Determine the [x, y] coordinate at the center of the cell enclosing the given text.  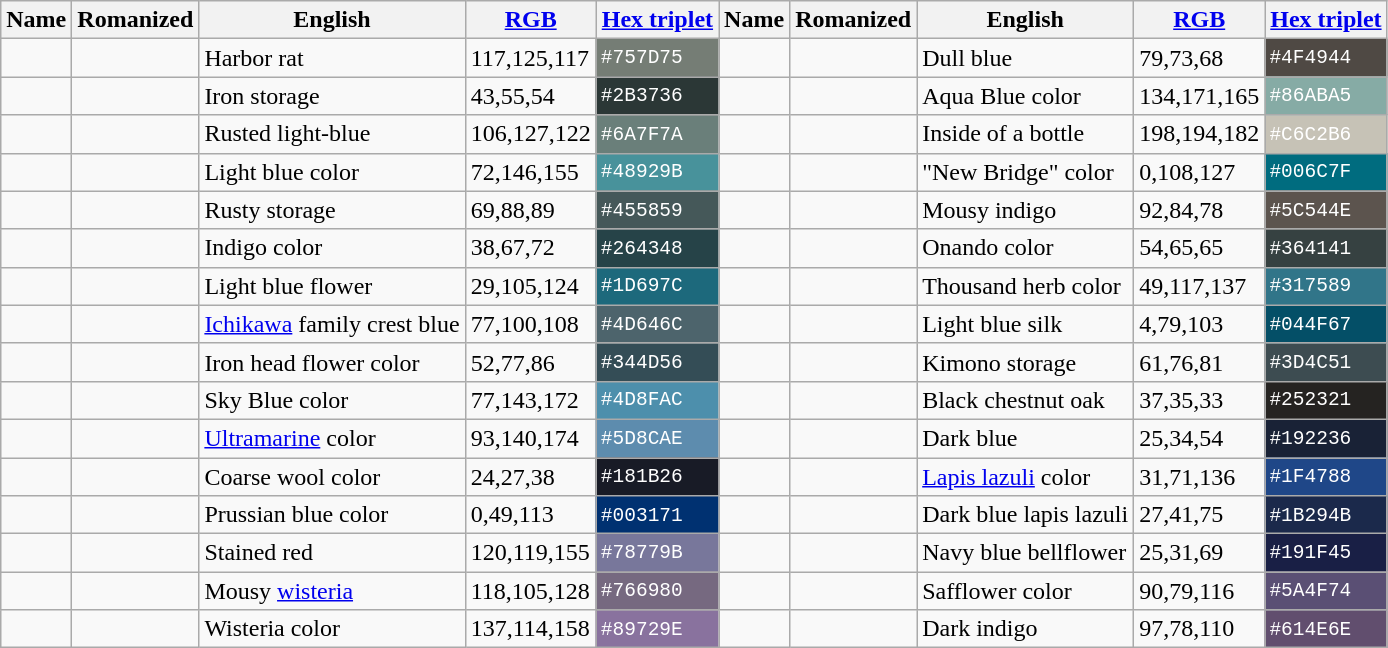
#48929B [657, 172]
#6A7F7A [657, 134]
Light blue color [332, 172]
#003171 [657, 515]
Thousand herb color [1026, 286]
#1D697C [657, 286]
134,171,165 [1200, 96]
#757D75 [657, 58]
54,65,65 [1200, 248]
Rusty storage [332, 210]
Aqua Blue color [1026, 96]
106,127,122 [530, 134]
#1B294B [1326, 515]
Onando color [1026, 248]
Sky Blue color [332, 400]
Dark blue lapis lazuli [1026, 515]
#614E6E [1326, 629]
Dark blue [1026, 438]
69,88,89 [530, 210]
25,34,54 [1200, 438]
25,31,69 [1200, 553]
Navy blue bellflower [1026, 553]
38,67,72 [530, 248]
#181B26 [657, 477]
#86ABA5 [1326, 96]
198,194,182 [1200, 134]
#1F4788 [1326, 477]
#5A4F74 [1326, 591]
#78779B [657, 553]
49,117,137 [1200, 286]
Light blue flower [332, 286]
Iron storage [332, 96]
#2B3736 [657, 96]
Light blue silk [1026, 324]
52,77,86 [530, 362]
93,140,174 [530, 438]
#252321 [1326, 400]
#191F45 [1326, 553]
Ultramarine color [332, 438]
90,79,116 [1200, 591]
Coarse wool color [332, 477]
Kimono storage [1026, 362]
#4D646C [657, 324]
29,105,124 [530, 286]
Dull blue [1026, 58]
#5C544E [1326, 210]
Rusted light-blue [332, 134]
Stained red [332, 553]
Lapis lazuli color [1026, 477]
31,71,136 [1200, 477]
#C6C2B6 [1326, 134]
Dark indigo [1026, 629]
#766980 [657, 591]
#192236 [1326, 438]
61,76,81 [1200, 362]
Ichikawa family crest blue [332, 324]
Mousy wisteria [332, 591]
27,41,75 [1200, 515]
24,27,38 [530, 477]
"New Bridge" color [1026, 172]
#455859 [657, 210]
#317589 [1326, 286]
Prussian blue color [332, 515]
#4F4944 [1326, 58]
#89729E [657, 629]
43,55,54 [530, 96]
92,84,78 [1200, 210]
Black chestnut oak [1026, 400]
0,108,127 [1200, 172]
#364141 [1326, 248]
Mousy indigo [1026, 210]
120,119,155 [530, 553]
Inside of a bottle [1026, 134]
77,100,108 [530, 324]
Safflower color [1026, 591]
79,73,68 [1200, 58]
#264348 [657, 248]
77,143,172 [530, 400]
118,105,128 [530, 591]
37,35,33 [1200, 400]
72,146,155 [530, 172]
#3D4C51 [1326, 362]
137,114,158 [530, 629]
#006C7F [1326, 172]
4,79,103 [1200, 324]
#044F67 [1326, 324]
Wisteria color [332, 629]
Iron head flower color [332, 362]
Harbor rat [332, 58]
Indigo color [332, 248]
0,49,113 [530, 515]
117,125,117 [530, 58]
#5D8CAE [657, 438]
#344D56 [657, 362]
#4D8FAC [657, 400]
97,78,110 [1200, 629]
